Return [x, y] of the center of cell containing provided text 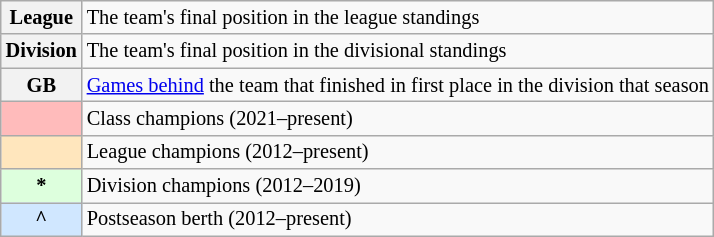
GB [42, 85]
Division [42, 51]
Division champions (2012–2019) [398, 186]
* [42, 186]
Games behind the team that finished in first place in the division that season [398, 85]
League [42, 17]
League champions (2012–present) [398, 152]
Class champions (2021–present) [398, 118]
The team's final position in the divisional standings [398, 51]
^ [42, 219]
The team's final position in the league standings [398, 17]
Postseason berth (2012–present) [398, 219]
